Identify which cell holds the provided text, then report its [X, Y] central coordinate. 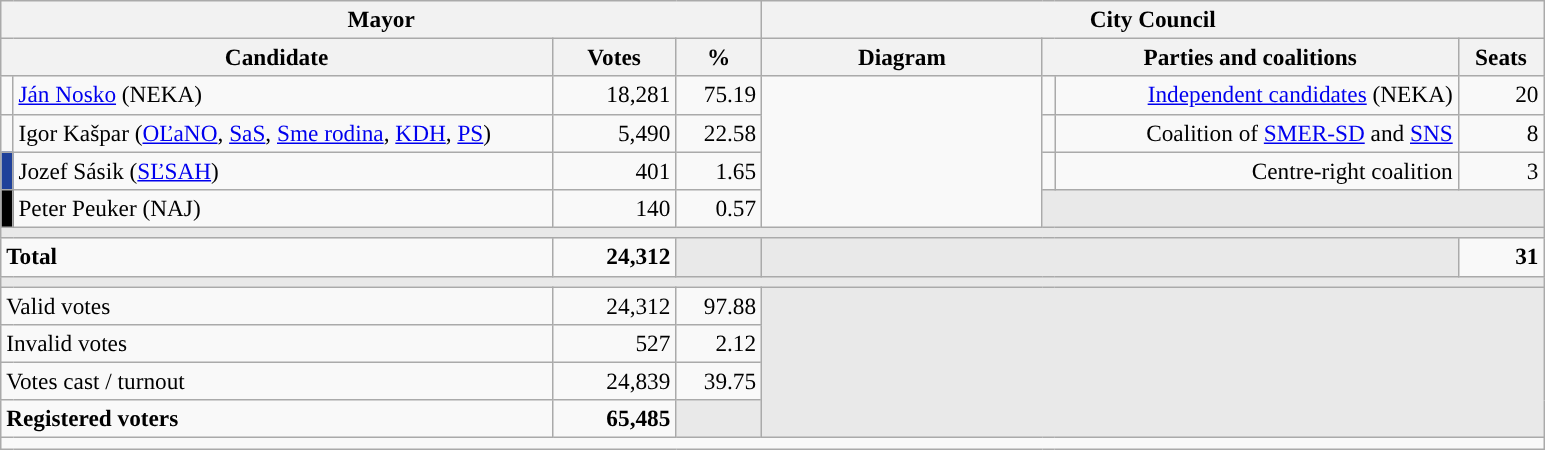
Jozef Sásik (SĽSAH) [282, 170]
Mayor [382, 19]
Diagram [902, 57]
Independent candidates (NEKA) [1257, 95]
22.58 [719, 133]
Valid votes [277, 305]
City Council [1153, 19]
2.12 [719, 343]
Igor Kašpar (OĽaNO, SaS, Sme rodina, KDH, PS) [282, 133]
Parties and coalitions [1250, 57]
24,839 [614, 381]
Invalid votes [277, 343]
527 [614, 343]
Seats [1501, 57]
Candidate [277, 57]
Votes cast / turnout [277, 381]
97.88 [719, 305]
31 [1501, 257]
1.65 [719, 170]
401 [614, 170]
3 [1501, 170]
Total [277, 257]
Centre-right coalition [1257, 170]
8 [1501, 133]
Votes [614, 57]
5,490 [614, 133]
Coalition of SMER-SD and SNS [1257, 133]
140 [614, 208]
39.75 [719, 381]
Peter Peuker (NAJ) [282, 208]
0.57 [719, 208]
Registered voters [277, 419]
% [719, 57]
20 [1501, 95]
65,485 [614, 419]
18,281 [614, 95]
75.19 [719, 95]
Ján Nosko (NEKA) [282, 95]
